Locate the cell with the specified text and output its [X, Y] center coordinate. 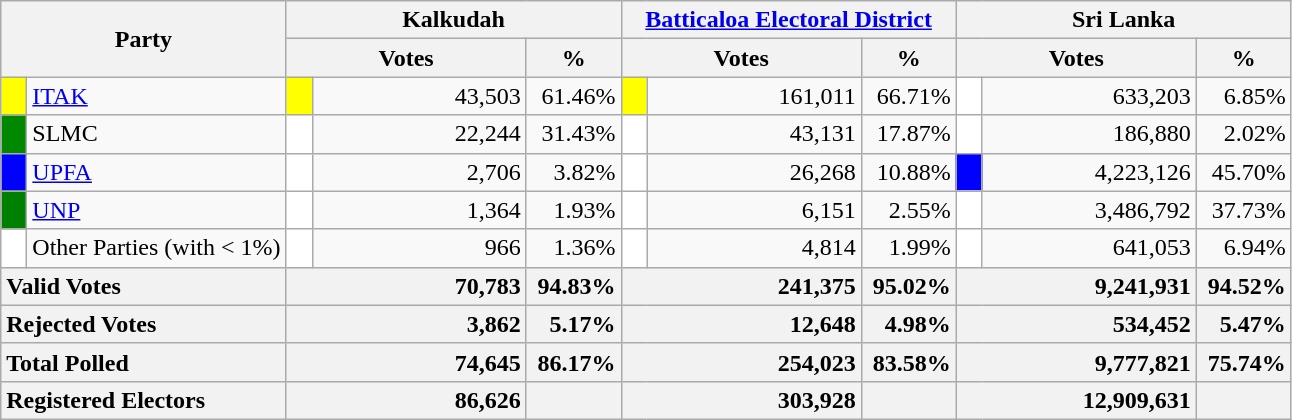
43,503 [419, 96]
2.55% [908, 210]
3,862 [406, 324]
31.43% [574, 134]
303,928 [741, 400]
Registered Electors [144, 400]
26,268 [754, 172]
534,452 [1076, 324]
1,364 [419, 210]
37.73% [1244, 210]
86.17% [574, 362]
12,909,631 [1076, 400]
10.88% [908, 172]
94.52% [1244, 286]
241,375 [741, 286]
2.02% [1244, 134]
70,783 [406, 286]
UPFA [156, 172]
4,223,126 [1089, 172]
5.17% [574, 324]
Kalkudah [454, 20]
Rejected Votes [144, 324]
254,023 [741, 362]
ITAK [156, 96]
Party [144, 39]
4,814 [754, 248]
22,244 [419, 134]
2,706 [419, 172]
161,011 [754, 96]
6.94% [1244, 248]
43,131 [754, 134]
Batticaloa Electoral District [788, 20]
66.71% [908, 96]
12,648 [741, 324]
3,486,792 [1089, 210]
95.02% [908, 286]
86,626 [406, 400]
1.36% [574, 248]
1.99% [908, 248]
1.93% [574, 210]
17.87% [908, 134]
4.98% [908, 324]
45.70% [1244, 172]
Valid Votes [144, 286]
Total Polled [144, 362]
61.46% [574, 96]
UNP [156, 210]
9,777,821 [1076, 362]
6.85% [1244, 96]
5.47% [1244, 324]
9,241,931 [1076, 286]
186,880 [1089, 134]
3.82% [574, 172]
94.83% [574, 286]
6,151 [754, 210]
633,203 [1089, 96]
74,645 [406, 362]
Other Parties (with < 1%) [156, 248]
966 [419, 248]
83.58% [908, 362]
641,053 [1089, 248]
Sri Lanka [1124, 20]
SLMC [156, 134]
75.74% [1244, 362]
